Provide the [x, y] coordinate of the cell's center where the given text is located.  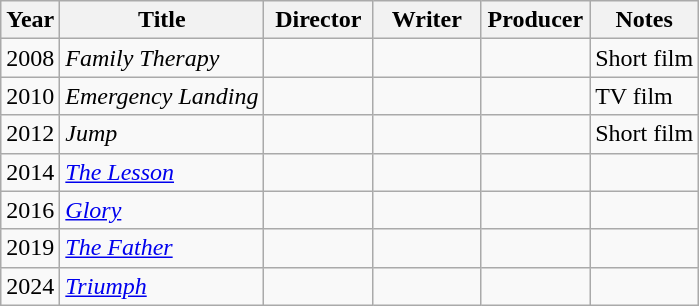
The Lesson [162, 172]
Family Therapy [162, 58]
Title [162, 20]
Producer [536, 20]
Triumph [162, 286]
2016 [30, 210]
Year [30, 20]
The Father [162, 248]
Jump [162, 134]
2019 [30, 248]
2012 [30, 134]
2014 [30, 172]
2008 [30, 58]
2024 [30, 286]
Emergency Landing [162, 96]
2010 [30, 96]
Writer [428, 20]
Glory [162, 210]
Notes [644, 20]
Director [318, 20]
TV film [644, 96]
